Determine the (x, y) coordinate at the center of the cell enclosing the given text.  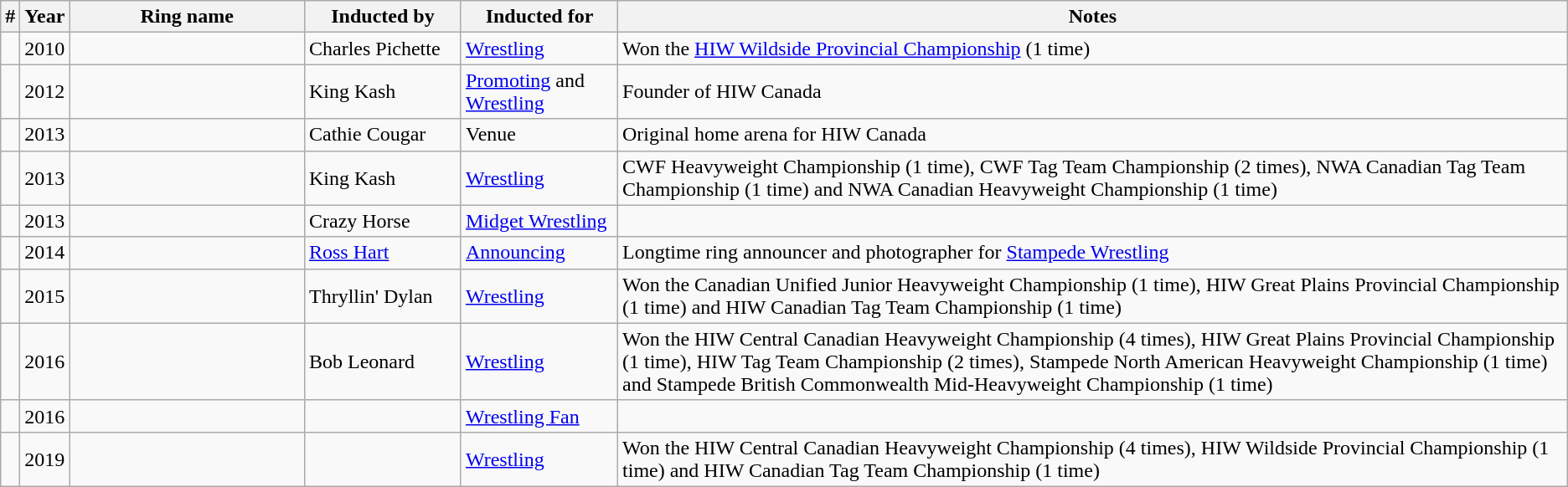
Cathie Cougar (382, 135)
# (10, 17)
Midget Wrestling (539, 221)
Ring name (188, 17)
Bob Leonard (382, 361)
2014 (45, 253)
Crazy Horse (382, 221)
Venue (539, 135)
Original home arena for HIW Canada (1093, 135)
2012 (45, 92)
Announcing (539, 253)
Notes (1093, 17)
Won the HIW Wildside Provincial Championship (1 time) (1093, 49)
Wrestling Fan (539, 416)
Promoting and Wrestling (539, 92)
Longtime ring announcer and photographer for Stampede Wrestling (1093, 253)
Thryllin' Dylan (382, 296)
Ross Hart (382, 253)
Founder of HIW Canada (1093, 92)
2010 (45, 49)
2015 (45, 296)
Inducted for (539, 17)
Charles Pichette (382, 49)
2019 (45, 459)
Year (45, 17)
Inducted by (382, 17)
